Return (x, y) of the center of cell containing provided text 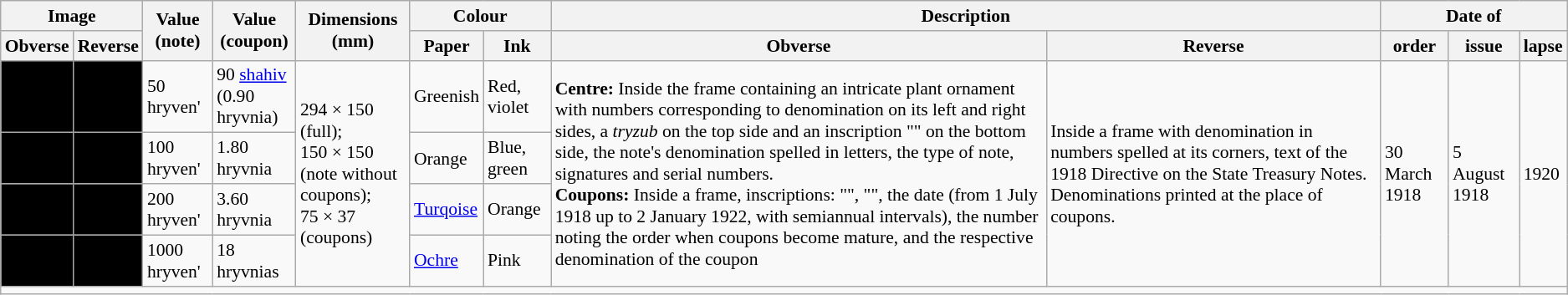
Colour (480, 16)
5 August 1918 (1484, 173)
Image (72, 16)
issue (1484, 46)
90 shahiv(0.90 hryvnia) (254, 97)
1920 (1544, 173)
200 hryven' (177, 209)
lapse (1544, 46)
Greenish (447, 97)
100 hryven' (177, 159)
50 hryven' (177, 97)
Date of (1474, 16)
Value(note) (177, 30)
Dimensions(mm) (353, 30)
Blue, green (517, 159)
Value(coupon) (254, 30)
Pink (517, 261)
Red, violet (517, 97)
18 hryvnias (254, 261)
30 March 1918 (1415, 173)
1000 hryven' (177, 261)
order (1415, 46)
Ochre (447, 261)
Turqoise (447, 209)
3.60 hryvnia (254, 209)
Description (966, 16)
Paper (447, 46)
294 × 150(full);150 × 150(note without coupons);75 × 37(coupons) (353, 173)
Ink (517, 46)
1.80 hryvnia (254, 159)
